Provide the (x, y) coordinate of the cell's center where the given text is located.  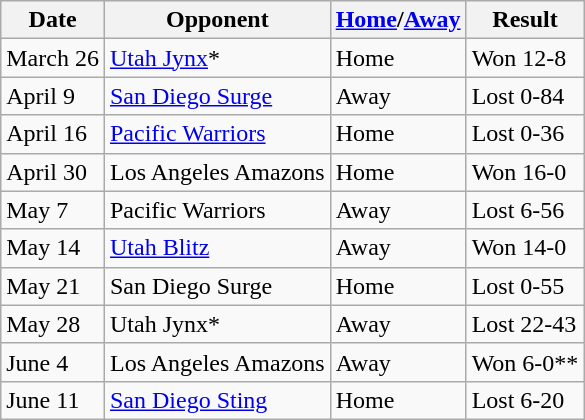
Won 16-0 (525, 172)
Date (53, 20)
Lost 6-56 (525, 210)
April 30 (53, 172)
April 9 (53, 96)
April 16 (53, 134)
March 26 (53, 58)
May 21 (53, 286)
Lost 0-84 (525, 96)
Result (525, 20)
Lost 6-20 (525, 400)
May 28 (53, 324)
Won 12-8 (525, 58)
San Diego Sting (217, 400)
Home/Away (398, 20)
Utah Blitz (217, 248)
Lost 0-36 (525, 134)
Lost 22-43 (525, 324)
May 14 (53, 248)
Opponent (217, 20)
Lost 0-55 (525, 286)
May 7 (53, 210)
June 11 (53, 400)
Won 6-0** (525, 362)
June 4 (53, 362)
Won 14-0 (525, 248)
